Capture the cell that displays the provided text and extract its (X, Y) central coordinate. 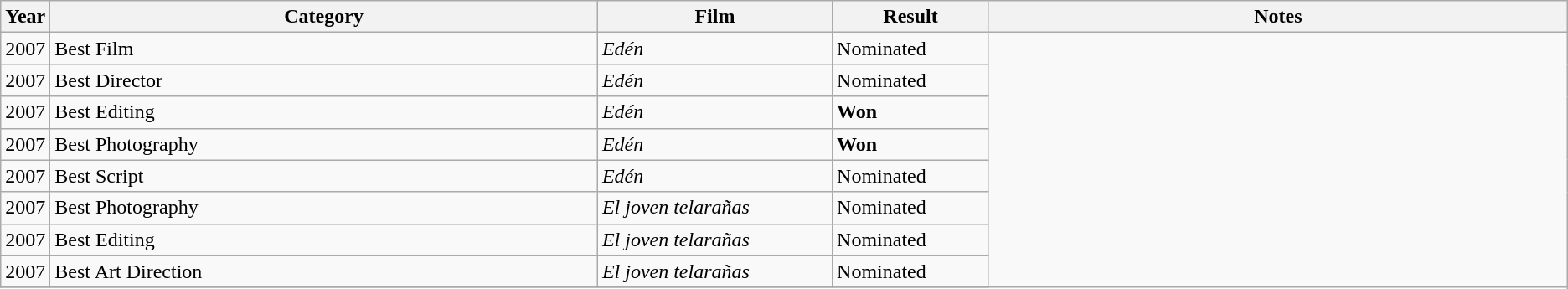
Best Film (324, 49)
Best Director (324, 80)
Result (911, 17)
Best Script (324, 176)
Notes (1278, 17)
Film (714, 17)
Category (324, 17)
Year (25, 17)
Best Art Direction (324, 271)
